Search for the cell housing the specified text and yield its (x, y) center coordinate. 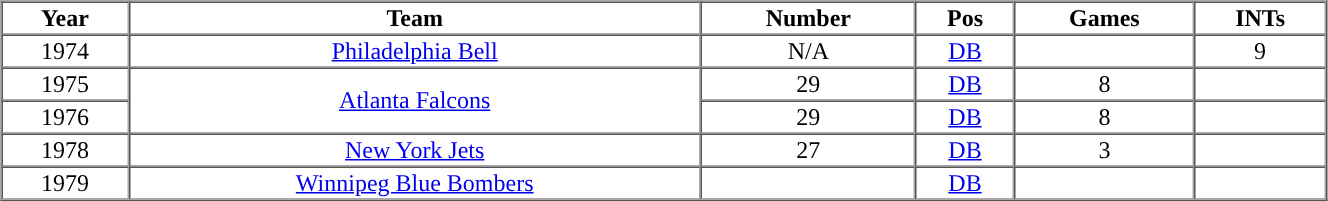
Games (1104, 18)
Atlanta Falcons (414, 101)
27 (808, 150)
1979 (66, 182)
INTs (1260, 18)
Team (414, 18)
1976 (66, 116)
Pos (966, 18)
1974 (66, 50)
New York Jets (414, 150)
3 (1104, 150)
9 (1260, 50)
1975 (66, 84)
1978 (66, 150)
Year (66, 18)
Winnipeg Blue Bombers (414, 182)
N/A (808, 50)
Philadelphia Bell (414, 50)
Number (808, 18)
